Return the [x, y] coordinate for the center point of the cell that contains the specified text.  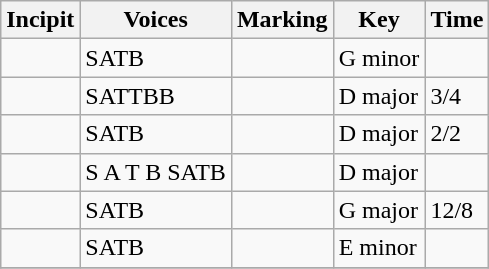
S A T B SATB [156, 172]
Voices [156, 20]
2/2 [457, 134]
G major [379, 210]
Time [457, 20]
Key [379, 20]
3/4 [457, 96]
Incipit [40, 20]
Marking [282, 20]
SATTBB [156, 96]
E minor [379, 248]
12/8 [457, 210]
G minor [379, 58]
